Output the (X, Y) coordinate of the center of the cell containing the given text.  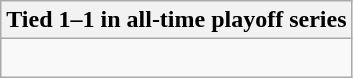
Tied 1–1 in all-time playoff series (176, 20)
